Determine the (X, Y) coordinate at the center of the cell enclosing the given text.  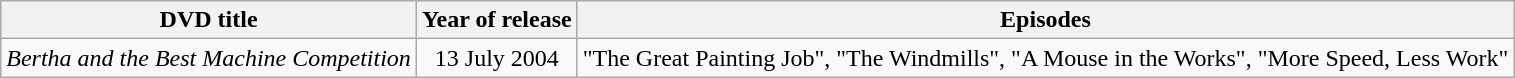
Episodes (1046, 20)
DVD title (209, 20)
Year of release (496, 20)
Bertha and the Best Machine Competition (209, 58)
"The Great Painting Job", "The Windmills", "A Mouse in the Works", "More Speed, Less Work" (1046, 58)
13 July 2004 (496, 58)
